For the text-containing cell, return its midpoint in (X, Y) coordinate format. 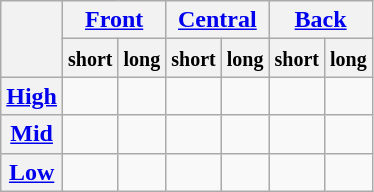
Mid (32, 134)
Low (32, 172)
Back (320, 20)
Central (218, 20)
High (32, 96)
Front (114, 20)
